Scan for the cell matching the given text and deliver its (x, y) coordinate at center. 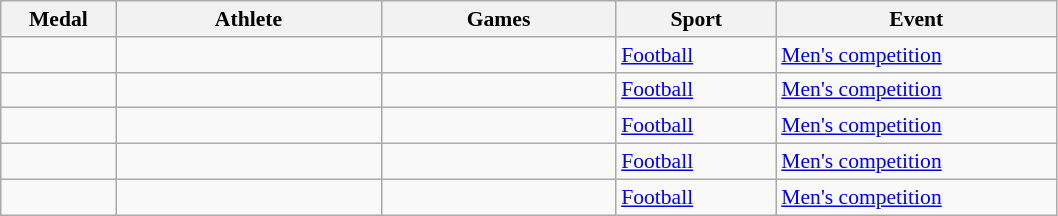
Games (498, 19)
Medal (58, 19)
Sport (696, 19)
Athlete (248, 19)
Event (916, 19)
